Determine the [X, Y] coordinate at the center of the cell enclosing the given text.  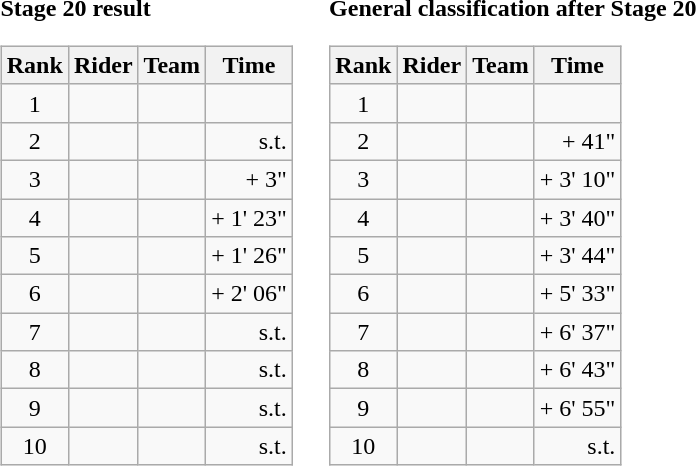
+ 3" [250, 179]
+ 3' 44" [578, 256]
+ 6' 37" [578, 332]
+ 3' 40" [578, 217]
+ 2' 06" [250, 294]
+ 1' 23" [250, 217]
+ 6' 43" [578, 370]
+ 3' 10" [578, 179]
+ 5' 33" [578, 294]
+ 41" [578, 141]
+ 6' 55" [578, 408]
+ 1' 26" [250, 256]
